Return (X, Y) of the center of cell containing provided text 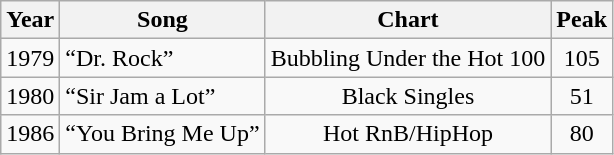
“Sir Jam a Lot” (162, 96)
1986 (30, 134)
Chart (408, 20)
“You Bring Me Up” (162, 134)
51 (582, 96)
1980 (30, 96)
Song (162, 20)
“Dr. Rock” (162, 58)
Hot RnB/HipHop (408, 134)
Year (30, 20)
Peak (582, 20)
80 (582, 134)
Bubbling Under the Hot 100 (408, 58)
1979 (30, 58)
Black Singles (408, 96)
105 (582, 58)
